Return [x, y] of the center of cell containing provided text 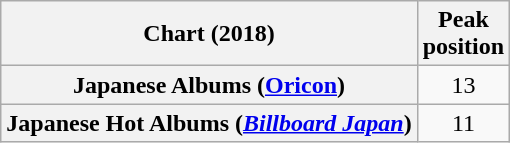
13 [463, 85]
Peakposition [463, 34]
Japanese Albums (Oricon) [209, 85]
11 [463, 123]
Japanese Hot Albums (Billboard Japan) [209, 123]
Chart (2018) [209, 34]
